Pinpoint the cell where the given text exists, returning its (x, y) midpoint coordinate. 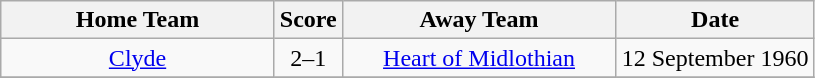
Clyde (138, 58)
Score (308, 20)
Heart of Midlothian (479, 58)
2–1 (308, 58)
Date (716, 20)
Home Team (138, 20)
Away Team (479, 20)
12 September 1960 (716, 58)
